Detect which cell encompasses the target text, then output its [X, Y] center coordinate. 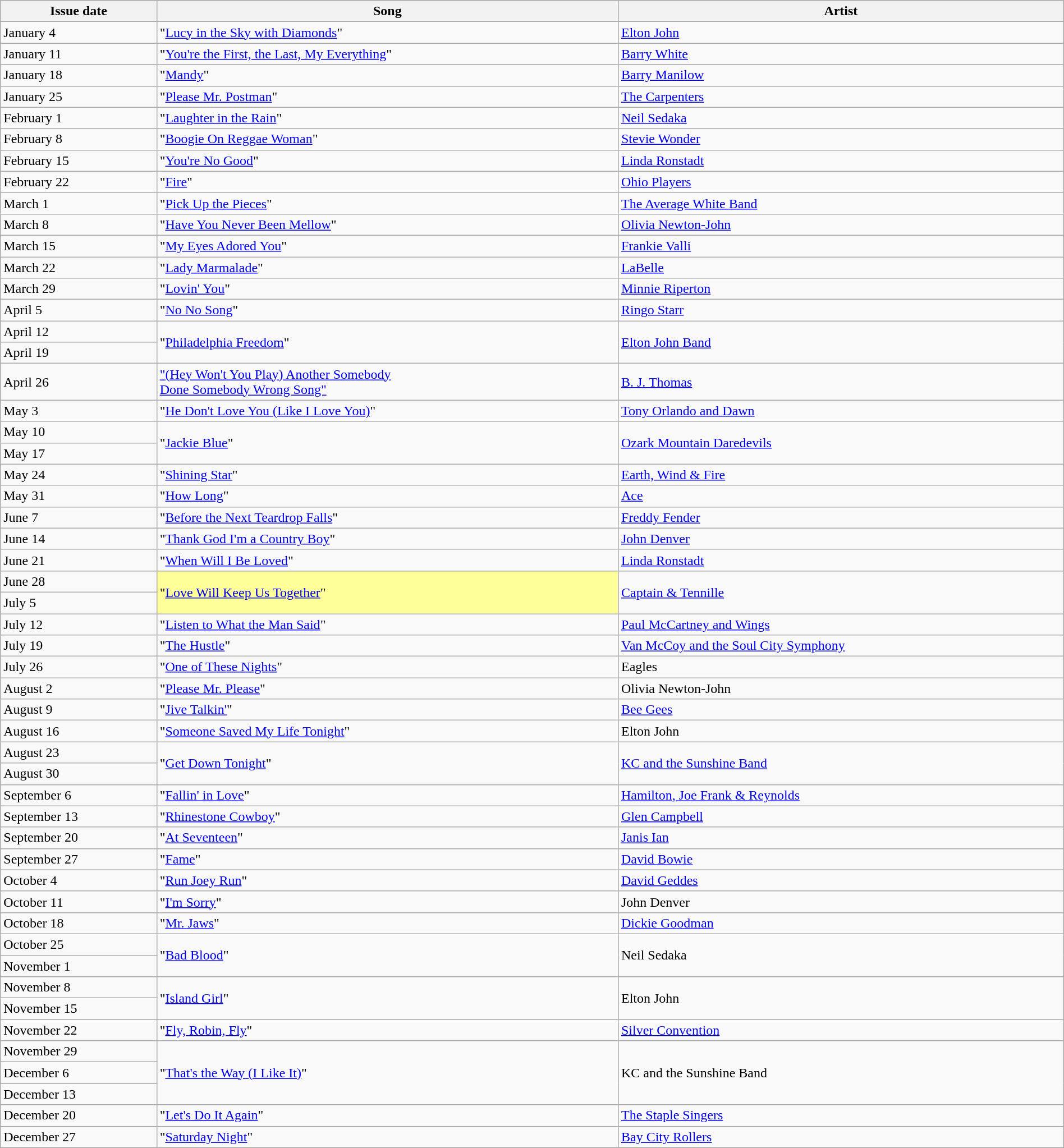
"Run Joey Run" [387, 880]
Minnie Riperton [841, 289]
"Have You Never Been Mellow" [387, 224]
"Love Will Keep Us Together" [387, 592]
October 25 [79, 944]
October 4 [79, 880]
Glen Campbell [841, 816]
Bay City Rollers [841, 1137]
"My Eyes Adored You" [387, 246]
Song [387, 11]
"Someone Saved My Life Tonight" [387, 731]
"Jackie Blue" [387, 443]
"Bad Blood" [387, 955]
"Island Girl" [387, 998]
David Bowie [841, 859]
David Geddes [841, 880]
August 16 [79, 731]
"Pick Up the Pieces" [387, 203]
August 30 [79, 774]
Tony Orlando and Dawn [841, 411]
May 24 [79, 475]
November 8 [79, 988]
Silver Convention [841, 1030]
September 13 [79, 816]
Ace [841, 496]
February 15 [79, 160]
Hamilton, Joe Frank & Reynolds [841, 795]
"Mandy" [387, 75]
"Jive Talkin'" [387, 710]
November 1 [79, 966]
July 12 [79, 624]
"The Hustle" [387, 646]
October 11 [79, 902]
Artist [841, 11]
November 15 [79, 1009]
Dickie Goodman [841, 923]
October 18 [79, 923]
"Fire" [387, 182]
January 4 [79, 33]
August 2 [79, 688]
"Fame" [387, 859]
"Thank God I'm a Country Boy" [387, 539]
March 8 [79, 224]
December 27 [79, 1137]
B. J. Thomas [841, 382]
May 31 [79, 496]
The Staple Singers [841, 1115]
"(Hey Won't You Play) Another SomebodyDone Somebody Wrong Song" [387, 382]
May 17 [79, 453]
Earth, Wind & Fire [841, 475]
January 18 [79, 75]
Elton John Band [841, 342]
May 3 [79, 411]
"I'm Sorry" [387, 902]
"Philadelphia Freedom" [387, 342]
"Laughter in the Rain" [387, 118]
"Saturday Night" [387, 1137]
Ohio Players [841, 182]
Ringo Starr [841, 310]
June 14 [79, 539]
"Please Mr. Please" [387, 688]
Barry Manilow [841, 75]
December 20 [79, 1115]
April 26 [79, 382]
February 8 [79, 139]
November 29 [79, 1051]
September 20 [79, 838]
March 1 [79, 203]
"Fly, Robin, Fly" [387, 1030]
"You're No Good" [387, 160]
LaBelle [841, 268]
Captain & Tennille [841, 592]
April 19 [79, 353]
January 25 [79, 97]
"At Seventeen" [387, 838]
Bee Gees [841, 710]
"Boogie On Reggae Woman" [387, 139]
The Carpenters [841, 97]
"Fallin' in Love" [387, 795]
June 7 [79, 517]
March 15 [79, 246]
September 27 [79, 859]
September 6 [79, 795]
"Before the Next Teardrop Falls" [387, 517]
February 1 [79, 118]
Paul McCartney and Wings [841, 624]
March 22 [79, 268]
December 6 [79, 1073]
December 13 [79, 1094]
June 21 [79, 560]
"Lovin' You" [387, 289]
March 29 [79, 289]
Frankie Valli [841, 246]
Barry White [841, 54]
"When Will I Be Loved" [387, 560]
"Mr. Jaws" [387, 923]
"Shining Star" [387, 475]
July 26 [79, 667]
Freddy Fender [841, 517]
"Lucy in the Sky with Diamonds" [387, 33]
"Listen to What the Man Said" [387, 624]
"One of These Nights" [387, 667]
Van McCoy and the Soul City Symphony [841, 646]
August 9 [79, 710]
"That's the Way (I Like It)" [387, 1073]
Janis Ian [841, 838]
November 22 [79, 1030]
"Lady Marmalade" [387, 268]
July 5 [79, 603]
Issue date [79, 11]
"How Long" [387, 496]
"Let's Do It Again" [387, 1115]
The Average White Band [841, 203]
"You're the First, the Last, My Everything" [387, 54]
"Please Mr. Postman" [387, 97]
January 11 [79, 54]
"Rhinestone Cowboy" [387, 816]
July 19 [79, 646]
April 12 [79, 332]
Eagles [841, 667]
May 10 [79, 432]
Ozark Mountain Daredevils [841, 443]
Stevie Wonder [841, 139]
August 23 [79, 752]
April 5 [79, 310]
"Get Down Tonight" [387, 763]
June 28 [79, 581]
"He Don't Love You (Like I Love You)" [387, 411]
February 22 [79, 182]
"No No Song" [387, 310]
